Capture the cell that displays the provided text and extract its [x, y] central coordinate. 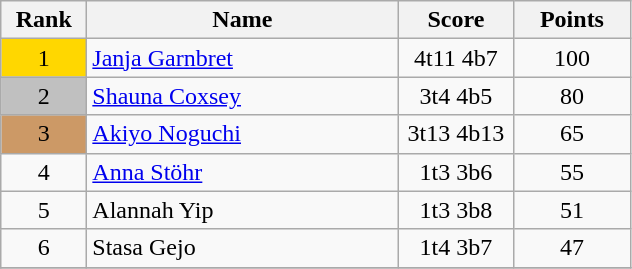
3 [44, 134]
Janja Garnbret [242, 58]
55 [572, 172]
47 [572, 248]
3t13 4b13 [456, 134]
80 [572, 96]
Akiyo Noguchi [242, 134]
1 [44, 58]
1t3 3b8 [456, 210]
2 [44, 96]
5 [44, 210]
3t4 4b5 [456, 96]
1t3 3b6 [456, 172]
1t4 3b7 [456, 248]
4 [44, 172]
Name [242, 20]
Score [456, 20]
Alannah Yip [242, 210]
100 [572, 58]
6 [44, 248]
Points [572, 20]
51 [572, 210]
Anna Stöhr [242, 172]
Rank [44, 20]
Stasa Gejo [242, 248]
Shauna Coxsey [242, 96]
4t11 4b7 [456, 58]
65 [572, 134]
